Determine the [X, Y] coordinate at the center of the cell enclosing the given text.  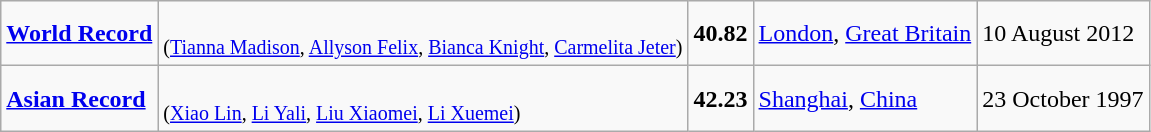
Shanghai, China [865, 98]
42.23 [720, 98]
(Xiao Lin, Li Yali, Liu Xiaomei, Li Xuemei) [423, 98]
(Tianna Madison, Allyson Felix, Bianca Knight, Carmelita Jeter) [423, 34]
World Record [80, 34]
London, Great Britain [865, 34]
Asian Record [80, 98]
40.82 [720, 34]
10 August 2012 [1063, 34]
23 October 1997 [1063, 98]
